Pinpoint the cell where the given text exists, returning its (X, Y) midpoint coordinate. 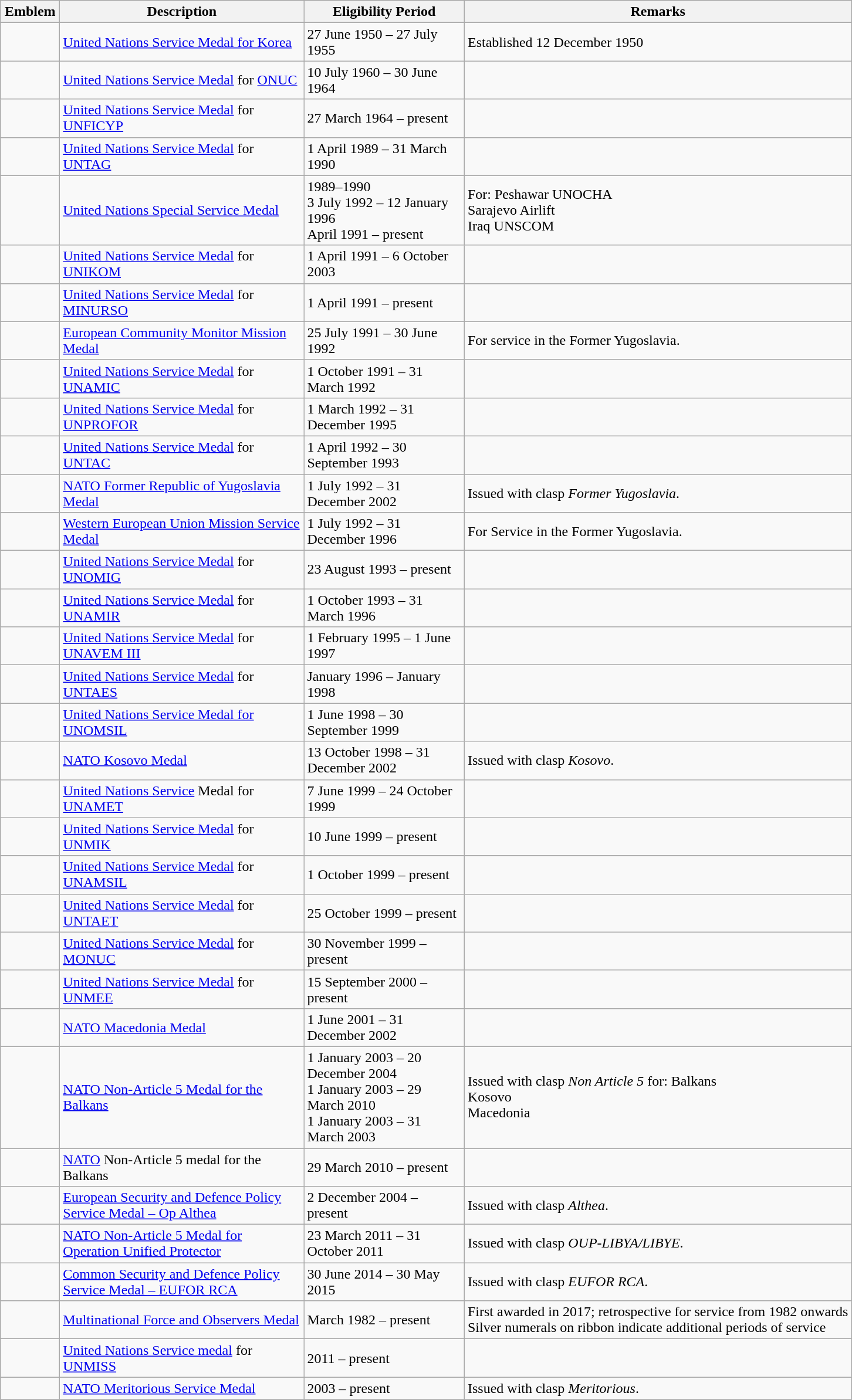
NATO Macedonia Medal (182, 1028)
10 June 1999 – present (384, 836)
10 July 1960 – 30 June 1964 (384, 80)
Emblem (31, 12)
1 July 1992 – 31 December 2002 (384, 493)
United Nations Service Medal for UNAMIC (182, 379)
Multinational Force and Observers Medal (182, 1320)
For service in the Former Yugoslavia. (658, 340)
30 June 2014 – 30 May 2015 (384, 1282)
1 June 2001 – 31 December 2002 (384, 1028)
Description (182, 12)
7 June 1999 – 24 October 1999 (384, 799)
For Service in the Former Yugoslavia. (658, 531)
United Nations Service Medal for UNAMIR (182, 608)
1 June 1998 – 30 September 1999 (384, 723)
NATO Meritorious Service Medal (182, 1388)
1 March 1992 – 31 December 1995 (384, 416)
1 April 1992 – 30 September 1993 (384, 455)
2003 – present (384, 1388)
2011 – present (384, 1358)
NATO Non-Article 5 medal for the Balkans (182, 1167)
25 October 1999 – present (384, 913)
13 October 1998 – 31 December 2002 (384, 760)
January 1996 – January 1998 (384, 684)
United Nations Service Medal for UNAMSIL (182, 875)
Western European Union Mission Service Medal (182, 531)
1 October 1991 – 31 March 1992 (384, 379)
29 March 2010 – present (384, 1167)
European Security and Defence Policy Service Medal – Op Althea (182, 1206)
United Nations Service Medal for UNTAC (182, 455)
1989–19903 July 1992 – 12 January 1996April 1991 – present (384, 210)
United Nations Service Medal for UNOMSIL (182, 723)
25 July 1991 – 30 June 1992 (384, 340)
United Nations Service Medal for UNAVEM III (182, 646)
27 March 1964 – present (384, 118)
1 October 1993 – 31 March 1996 (384, 608)
United Nations Special Service Medal (182, 210)
Common Security and Defence Policy Service Medal – EUFOR RCA (182, 1282)
23 August 1993 – present (384, 570)
United Nations Service Medal for UNIKOM (182, 264)
United Nations Service medal for UNMISS (182, 1358)
Issued with clasp Meritorious. (658, 1388)
Issued with clasp OUP-LIBYA/LIBYE. (658, 1243)
United Nations Service Medal for UNFICYP (182, 118)
1 April 1989 – 31 March 1990 (384, 156)
23 March 2011 – 31 October 2011 (384, 1243)
Remarks (658, 12)
United Nations Service Medal for MONUC (182, 951)
United Nations Service Medal for UNPROFOR (182, 416)
United Nations Service Medal for Korea (182, 42)
United Nations Service Medal for UNTAG (182, 156)
NATO Kosovo Medal (182, 760)
1 January 2003 – 20 December 20041 January 2003 – 29 March 20101 January 2003 – 31 March 2003 (384, 1097)
United Nations Service Medal for UNMIK (182, 836)
NATO Non-Article 5 Medal for Operation Unified Protector (182, 1243)
1 April 1991 – present (384, 303)
NATO Non-Article 5 Medal for the Balkans (182, 1097)
Issued with clasp Althea. (658, 1206)
United Nations Service Medal for UNTAET (182, 913)
European Community Monitor Mission Medal (182, 340)
First awarded in 2017; retrospective for service from 1982 onwardsSilver numerals on ribbon indicate additional periods of service (658, 1320)
For: Peshawar UNOCHASarajevo AirliftIraq UNSCOM (658, 210)
Established 12 December 1950 (658, 42)
30 November 1999 – present (384, 951)
15 September 2000 – present (384, 989)
27 June 1950 – 27 July 1955 (384, 42)
NATO Former Republic of Yugoslavia Medal (182, 493)
2 December 2004 – present (384, 1206)
Issued with clasp Non Article 5 for: BalkansKosovoMacedonia (658, 1097)
United Nations Service Medal for MINURSO (182, 303)
Eligibility Period (384, 12)
Issued with clasp EUFOR RCA. (658, 1282)
United Nations Service Medal for UNMEE (182, 989)
United Nations Service Medal for ONUC (182, 80)
Issued with clasp Kosovo. (658, 760)
1 July 1992 – 31 December 1996 (384, 531)
March 1982 – present (384, 1320)
Issued with clasp Former Yugoslavia. (658, 493)
1 February 1995 – 1 June 1997 (384, 646)
1 April 1991 – 6 October 2003 (384, 264)
United Nations Service Medal for UNAMET (182, 799)
United Nations Service Medal for UNTAES (182, 684)
1 October 1999 – present (384, 875)
United Nations Service Medal for UNOMIG (182, 570)
